Detect which cell encompasses the target text, then output its (x, y) center coordinate. 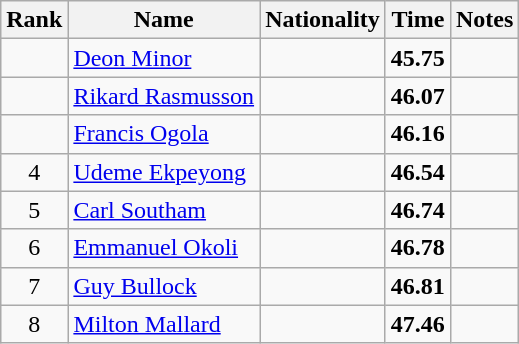
46.07 (418, 96)
6 (34, 248)
46.81 (418, 286)
Udeme Ekpeyong (164, 172)
46.16 (418, 134)
Notes (484, 20)
Time (418, 20)
7 (34, 286)
46.74 (418, 210)
47.46 (418, 324)
Francis Ogola (164, 134)
Carl Southam (164, 210)
46.78 (418, 248)
Guy Bullock (164, 286)
46.54 (418, 172)
Emmanuel Okoli (164, 248)
Rikard Rasmusson (164, 96)
Deon Minor (164, 58)
Nationality (323, 20)
4 (34, 172)
45.75 (418, 58)
Milton Mallard (164, 324)
Rank (34, 20)
8 (34, 324)
Name (164, 20)
5 (34, 210)
